Provide the [X, Y] coordinate of the cell's center where the given text is located.  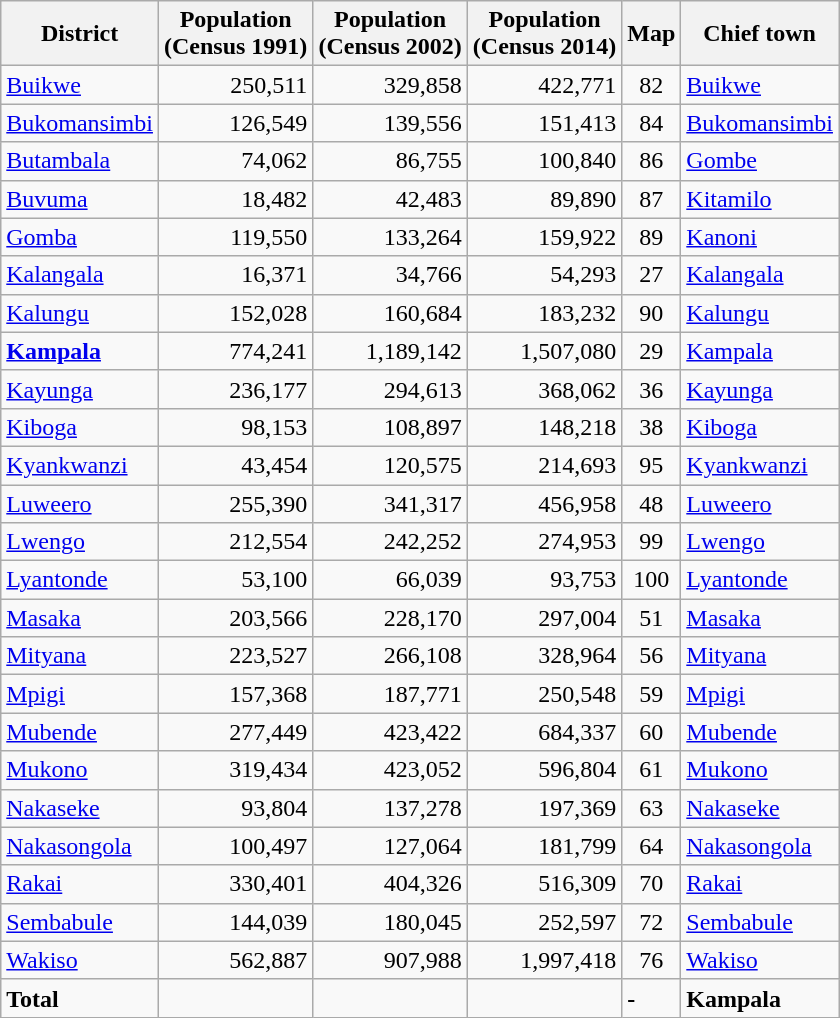
297,004 [544, 618]
Population(Census 2002) [390, 34]
236,177 [235, 389]
214,693 [544, 465]
59 [652, 694]
223,527 [235, 656]
151,413 [544, 123]
29 [652, 351]
228,170 [390, 618]
159,922 [544, 237]
34,766 [390, 275]
86,755 [390, 161]
87 [652, 199]
242,252 [390, 542]
42,483 [390, 199]
Kanoni [760, 237]
74,062 [235, 161]
70 [652, 884]
187,771 [390, 694]
93,753 [544, 580]
250,511 [235, 85]
596,804 [544, 770]
56 [652, 656]
119,550 [235, 237]
1,507,080 [544, 351]
250,548 [544, 694]
329,858 [390, 85]
422,771 [544, 85]
330,401 [235, 884]
Map [652, 34]
86 [652, 161]
93,804 [235, 808]
212,554 [235, 542]
126,549 [235, 123]
157,368 [235, 694]
183,232 [544, 313]
- [652, 998]
133,264 [390, 237]
137,278 [390, 808]
63 [652, 808]
76 [652, 960]
60 [652, 732]
89,890 [544, 199]
100 [652, 580]
144,039 [235, 922]
Population(Census 2014) [544, 34]
District [80, 34]
Gomba [80, 237]
294,613 [390, 389]
16,371 [235, 275]
90 [652, 313]
684,337 [544, 732]
84 [652, 123]
139,556 [390, 123]
197,369 [544, 808]
54,293 [544, 275]
Gombe [760, 161]
27 [652, 275]
368,062 [544, 389]
53,100 [235, 580]
100,840 [544, 161]
423,052 [390, 770]
328,964 [544, 656]
181,799 [544, 846]
456,958 [544, 503]
404,326 [390, 884]
907,988 [390, 960]
51 [652, 618]
98,153 [235, 427]
38 [652, 427]
99 [652, 542]
274,953 [544, 542]
Population(Census 1991) [235, 34]
203,566 [235, 618]
423,422 [390, 732]
266,108 [390, 656]
95 [652, 465]
100,497 [235, 846]
72 [652, 922]
66,039 [390, 580]
277,449 [235, 732]
36 [652, 389]
Total [80, 998]
1,189,142 [390, 351]
82 [652, 85]
Chief town [760, 34]
108,897 [390, 427]
127,064 [390, 846]
152,028 [235, 313]
48 [652, 503]
Butambala [80, 161]
255,390 [235, 503]
64 [652, 846]
562,887 [235, 960]
319,434 [235, 770]
148,218 [544, 427]
120,575 [390, 465]
Kitamilo [760, 199]
252,597 [544, 922]
160,684 [390, 313]
516,309 [544, 884]
89 [652, 237]
341,317 [390, 503]
Buvuma [80, 199]
18,482 [235, 199]
61 [652, 770]
180,045 [390, 922]
43,454 [235, 465]
1,997,418 [544, 960]
774,241 [235, 351]
